Detect which cell encompasses the target text, then output its (x, y) center coordinate. 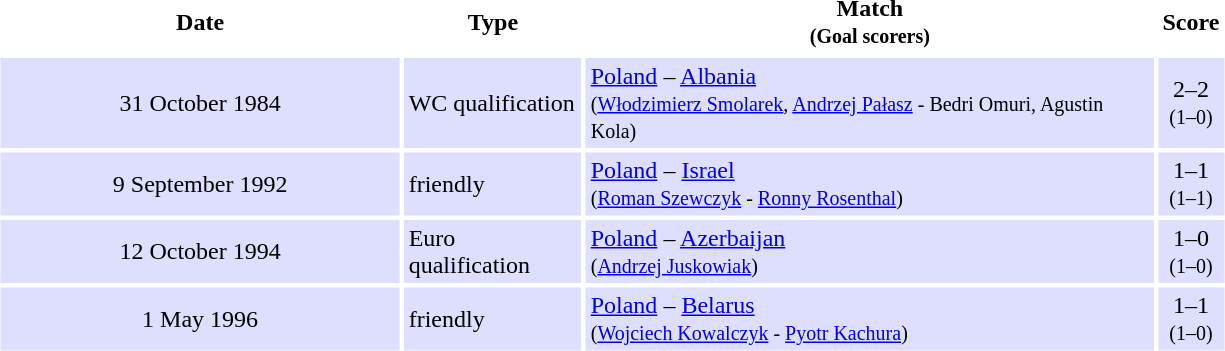
1–1 (1–1) (1191, 184)
Euro qualification (492, 252)
1 May 1996 (200, 320)
WC qualification (492, 103)
1–0 (1–0) (1191, 252)
Poland – Azerbaijan(Andrzej Juskowiak) (870, 252)
1–1 (1–0) (1191, 320)
31 October 1984 (200, 103)
9 September 1992 (200, 184)
2–2 (1–0) (1191, 103)
Poland – Belarus(Wojciech Kowalczyk - Pyotr Kachura) (870, 320)
Poland – Albania(Włodzimierz Smolarek, Andrzej Pałasz - Bedri Omuri, Agustin Kola) (870, 103)
12 October 1994 (200, 252)
Poland – Israel(Roman Szewczyk - Ronny Rosenthal) (870, 184)
